Return the (X, Y) coordinate for the center point of the cell that contains the specified text.  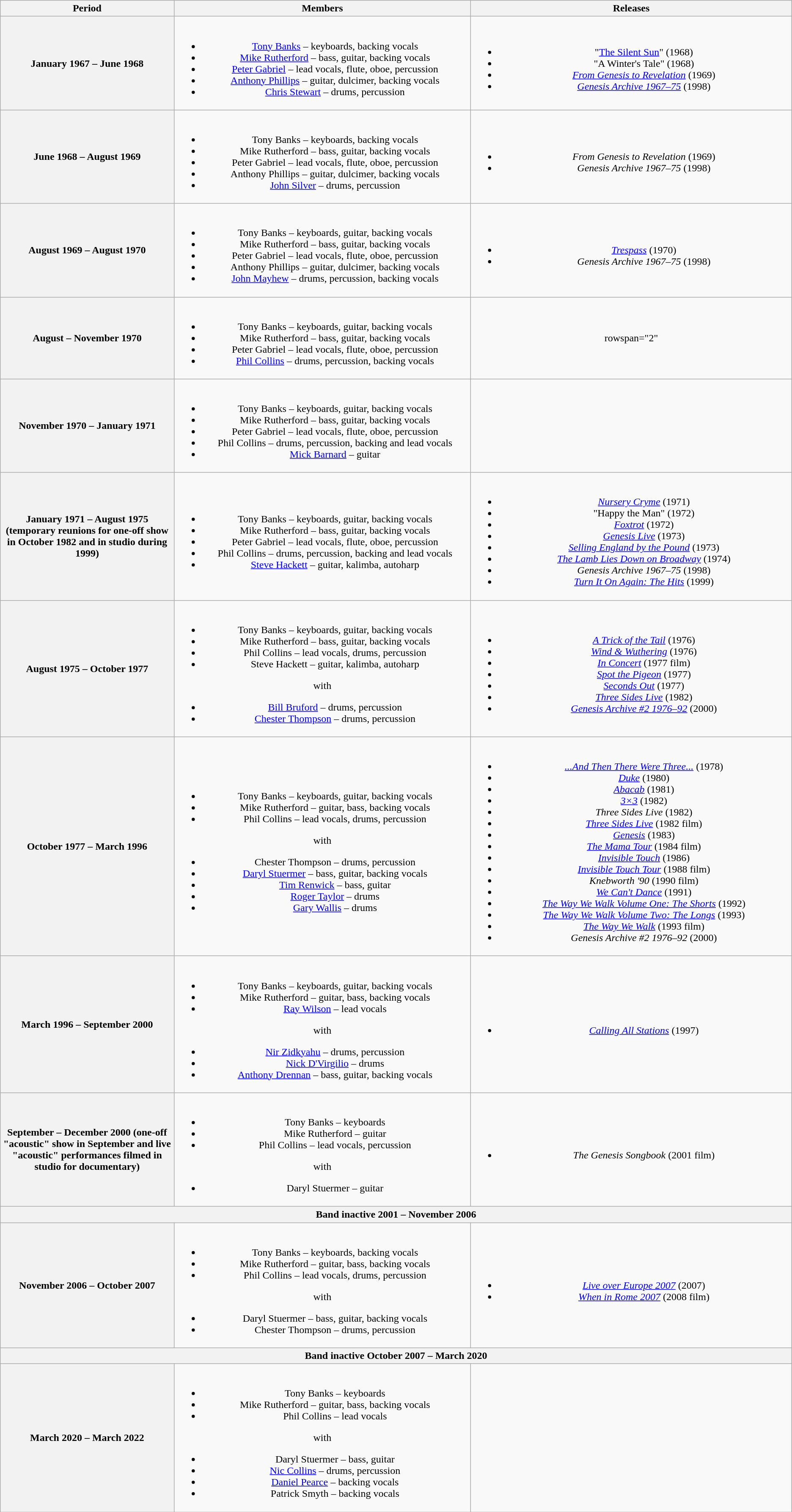
Band inactive October 2007 – March 2020 (396, 1356)
January 1971 – August 1975 (temporary reunions for one-off show in October 1982 and in studio during 1999) (87, 536)
January 1967 – June 1968 (87, 63)
Releases (631, 8)
November 1970 – January 1971 (87, 425)
Band inactive 2001 – November 2006 (396, 1214)
August – November 1970 (87, 338)
"The Silent Sun" (1968)"A Winter's Tale" (1968)From Genesis to Revelation (1969) Genesis Archive 1967–75 (1998) (631, 63)
rowspan="2" (631, 338)
March 2020 – March 2022 (87, 1438)
Period (87, 8)
August 1969 – August 1970 (87, 250)
From Genesis to Revelation (1969) Genesis Archive 1967–75 (1998) (631, 156)
November 2006 – October 2007 (87, 1285)
August 1975 – October 1977 (87, 668)
September – December 2000 (one-off "acoustic" show in September and live "acoustic" performances filmed in studio for documentary) (87, 1150)
June 1968 – August 1969 (87, 156)
October 1977 – March 1996 (87, 846)
Tony Banks – keyboardsMike Rutherford – guitarPhil Collins – lead vocals, percussionwithDaryl Stuermer – guitar (322, 1150)
The Genesis Songbook (2001 film) (631, 1150)
Calling All Stations (1997) (631, 1024)
Live over Europe 2007 (2007) When in Rome 2007 (2008 film) (631, 1285)
Trespass (1970)Genesis Archive 1967–75 (1998) (631, 250)
March 1996 – September 2000 (87, 1024)
Members (322, 8)
